Find where the given text appears and provide that cell's center as (x, y) coordinate. 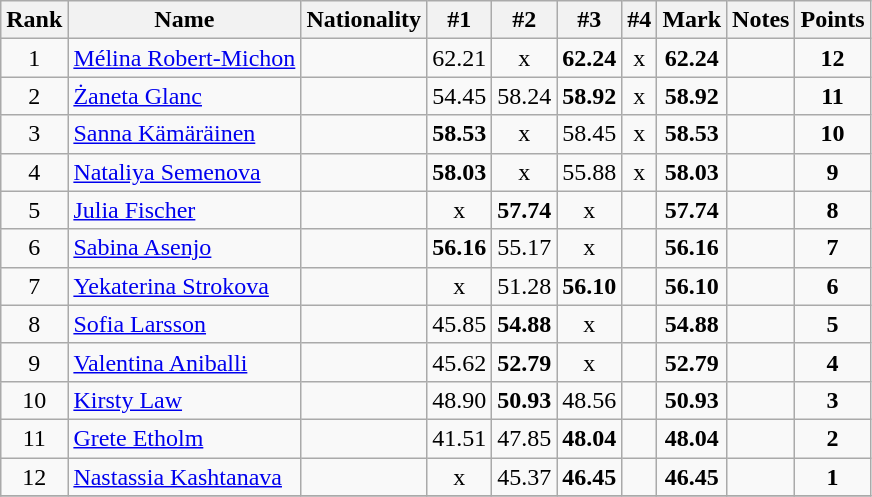
Grete Etholm (184, 438)
58.24 (524, 96)
#2 (524, 20)
Name (184, 20)
54.45 (460, 96)
Nastassia Kashtanava (184, 477)
45.62 (460, 362)
48.90 (460, 400)
41.51 (460, 438)
45.37 (524, 477)
55.88 (590, 172)
51.28 (524, 286)
Notes (761, 20)
Sofia Larsson (184, 324)
Nataliya Semenova (184, 172)
48.56 (590, 400)
62.21 (460, 58)
58.45 (590, 134)
45.85 (460, 324)
#1 (460, 20)
Mark (692, 20)
55.17 (524, 248)
Nationality (364, 20)
Sabina Asenjo (184, 248)
47.85 (524, 438)
Żaneta Glanc (184, 96)
Julia Fischer (184, 210)
#4 (640, 20)
Sanna Kämäräinen (184, 134)
#3 (590, 20)
Valentina Aniballi (184, 362)
Points (832, 20)
Rank (34, 20)
Mélina Robert-Michon (184, 58)
Yekaterina Strokova (184, 286)
Kirsty Law (184, 400)
